Pinpoint the cell where the given text exists, returning its (x, y) midpoint coordinate. 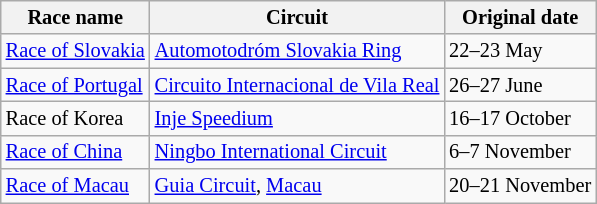
22–23 May (520, 51)
Race of Portugal (76, 85)
Guia Circuit, Macau (298, 186)
Ningbo International Circuit (298, 152)
Race of China (76, 152)
Race of Korea (76, 118)
26–27 June (520, 85)
6–7 November (520, 152)
Race of Slovakia (76, 51)
20–21 November (520, 186)
Race name (76, 17)
Original date (520, 17)
Circuito Internacional de Vila Real (298, 85)
16–17 October (520, 118)
Race of Macau (76, 186)
Automotodróm Slovakia Ring (298, 51)
Circuit (298, 17)
Inje Speedium (298, 118)
